Identify which cell holds the provided text, then report its [x, y] central coordinate. 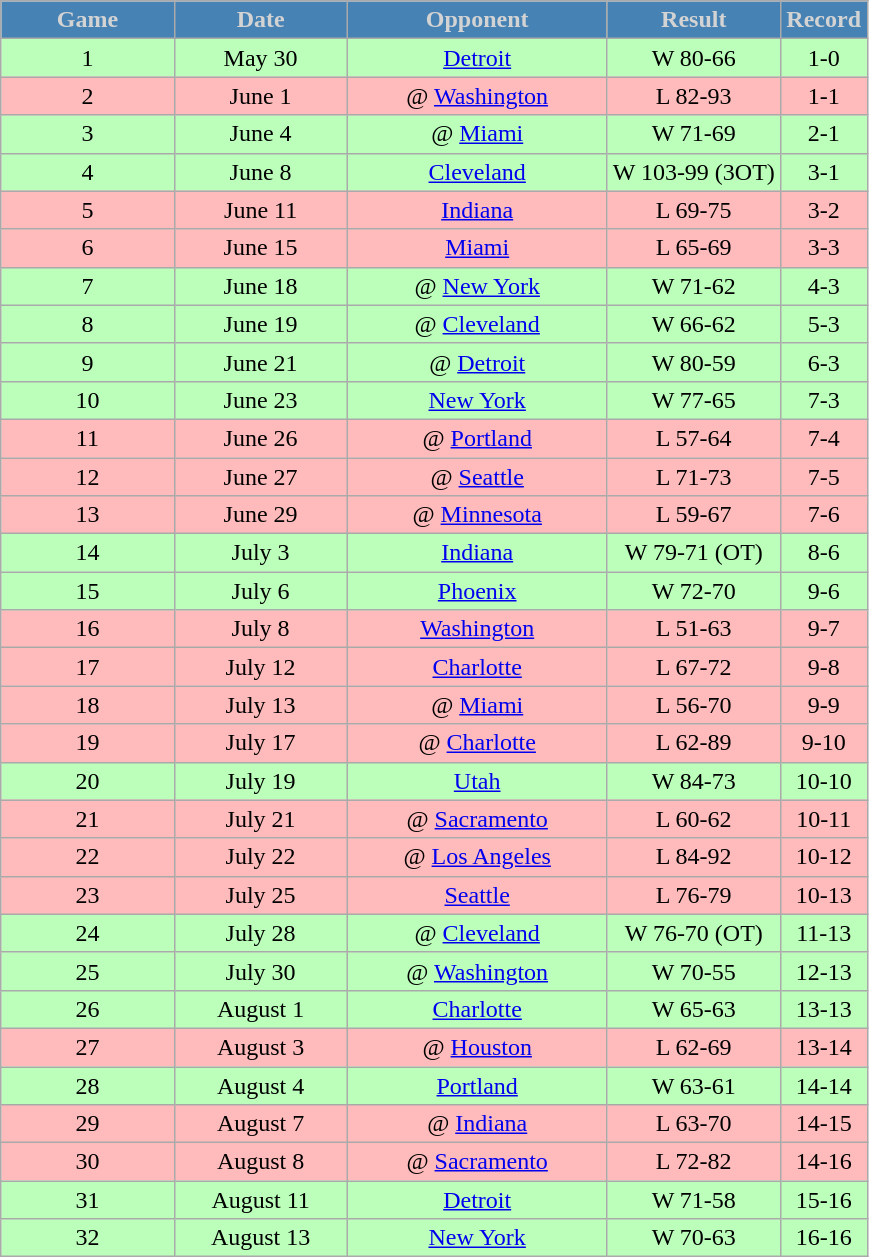
10-13 [824, 895]
28 [88, 1085]
6 [88, 248]
@ Indiana [477, 1124]
W 71-62 [694, 286]
26 [88, 1009]
Miami [477, 248]
Utah [477, 781]
16 [88, 629]
July 13 [260, 705]
9-6 [824, 591]
July 3 [260, 553]
W 70-63 [694, 1238]
August 8 [260, 1162]
W 66-62 [694, 324]
Opponent [477, 20]
July 12 [260, 667]
17 [88, 667]
August 7 [260, 1124]
2 [88, 96]
7-3 [824, 400]
30 [88, 1162]
9-9 [824, 705]
June 27 [260, 477]
22 [88, 857]
L 57-64 [694, 438]
3-2 [824, 210]
L 69-75 [694, 210]
4 [88, 172]
L 59-67 [694, 515]
Portland [477, 1085]
4-3 [824, 286]
August 13 [260, 1238]
June 19 [260, 324]
@ Detroit [477, 362]
August 11 [260, 1200]
August 1 [260, 1009]
20 [88, 781]
18 [88, 705]
1 [88, 58]
June 1 [260, 96]
7-4 [824, 438]
7 [88, 286]
14-14 [824, 1085]
3 [88, 134]
11 [88, 438]
L 65-69 [694, 248]
8-6 [824, 553]
L 67-72 [694, 667]
12 [88, 477]
July 22 [260, 857]
@ Minnesota [477, 515]
L 72-82 [694, 1162]
Game [88, 20]
8 [88, 324]
3-1 [824, 172]
L 62-89 [694, 743]
August 3 [260, 1047]
13-13 [824, 1009]
21 [88, 819]
2-1 [824, 134]
June 26 [260, 438]
11-13 [824, 933]
29 [88, 1124]
Result [694, 20]
10 [88, 400]
15 [88, 591]
@ Seattle [477, 477]
Record [824, 20]
7-6 [824, 515]
Cleveland [477, 172]
9 [88, 362]
June 11 [260, 210]
June 29 [260, 515]
1-1 [824, 96]
25 [88, 971]
W 103-99 (3OT) [694, 172]
August 4 [260, 1085]
W 65-63 [694, 1009]
@ Portland [477, 438]
June 23 [260, 400]
L 84-92 [694, 857]
9-8 [824, 667]
9-7 [824, 629]
W 63-61 [694, 1085]
July 25 [260, 895]
July 19 [260, 781]
Washington [477, 629]
27 [88, 1047]
L 63-70 [694, 1124]
W 80-59 [694, 362]
24 [88, 933]
@ Houston [477, 1047]
10-12 [824, 857]
@ Los Angeles [477, 857]
W 71-69 [694, 134]
June 8 [260, 172]
L 51-63 [694, 629]
June 15 [260, 248]
July 30 [260, 971]
July 6 [260, 591]
L 76-79 [694, 895]
L 62-69 [694, 1047]
6-3 [824, 362]
@ Charlotte [477, 743]
14-16 [824, 1162]
3-3 [824, 248]
June 21 [260, 362]
5 [88, 210]
Seattle [477, 895]
13-14 [824, 1047]
L 56-70 [694, 705]
June 4 [260, 134]
15-16 [824, 1200]
July 17 [260, 743]
14-15 [824, 1124]
7-5 [824, 477]
July 28 [260, 933]
16-16 [824, 1238]
W 76-70 (OT) [694, 933]
W 72-70 [694, 591]
12-13 [824, 971]
31 [88, 1200]
@ New York [477, 286]
W 80-66 [694, 58]
14 [88, 553]
L 60-62 [694, 819]
32 [88, 1238]
W 84-73 [694, 781]
23 [88, 895]
W 70-55 [694, 971]
Date [260, 20]
5-3 [824, 324]
July 21 [260, 819]
1-0 [824, 58]
W 71-58 [694, 1200]
L 71-73 [694, 477]
13 [88, 515]
June 18 [260, 286]
L 82-93 [694, 96]
9-10 [824, 743]
10-10 [824, 781]
July 8 [260, 629]
May 30 [260, 58]
Phoenix [477, 591]
W 79-71 (OT) [694, 553]
19 [88, 743]
10-11 [824, 819]
W 77-65 [694, 400]
